Identify which cell holds the provided text, then report its (X, Y) central coordinate. 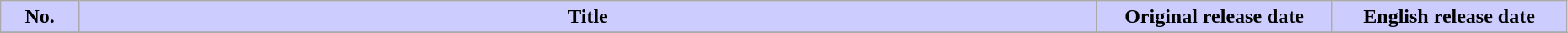
Title (589, 17)
English release date (1449, 17)
No. (40, 17)
Original release date (1214, 17)
